From the cell containing the given text, extract its center point as (X, Y) coordinate. 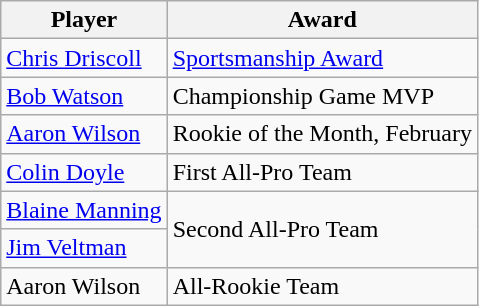
Chris Driscoll (84, 58)
Player (84, 20)
Colin Doyle (84, 172)
All-Rookie Team (322, 286)
Championship Game MVP (322, 96)
First All-Pro Team (322, 172)
Rookie of the Month, February (322, 134)
Jim Veltman (84, 248)
Sportsmanship Award (322, 58)
Second All-Pro Team (322, 229)
Bob Watson (84, 96)
Blaine Manning (84, 210)
Award (322, 20)
